Scan for the cell matching the given text and deliver its (X, Y) coordinate at center. 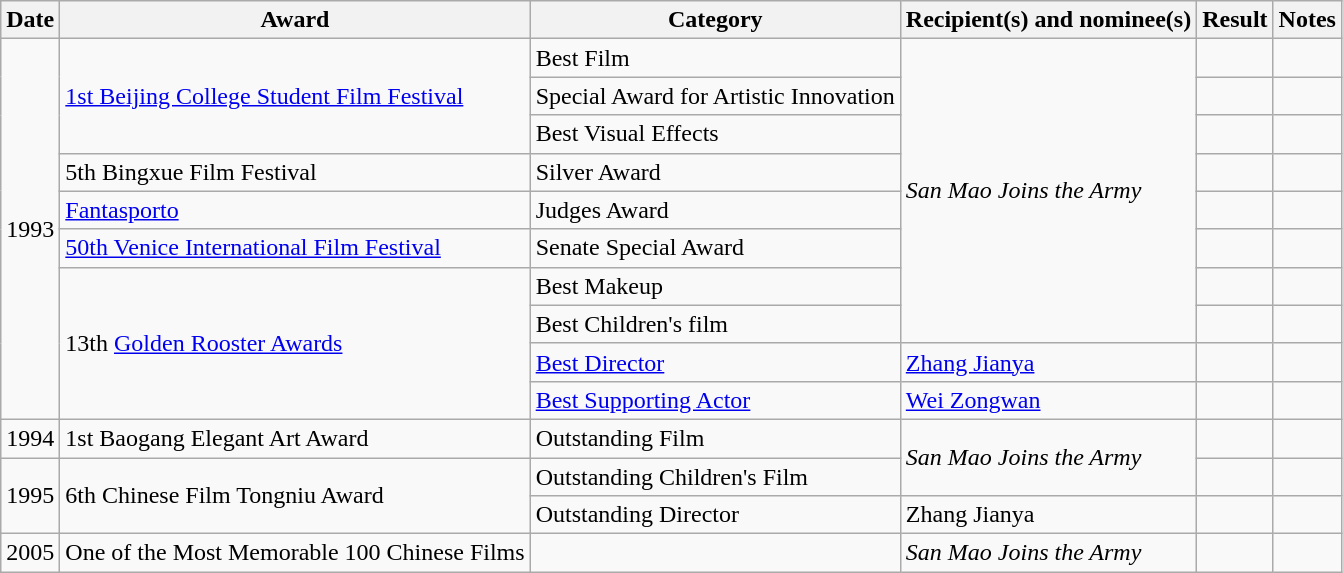
Outstanding Children's Film (715, 477)
1994 (30, 438)
Outstanding Director (715, 515)
Date (30, 20)
50th Venice International Film Festival (295, 248)
Judges Award (715, 210)
1993 (30, 230)
1995 (30, 496)
6th Chinese Film Tongniu Award (295, 496)
Best Makeup (715, 286)
1st Baogang Elegant Art Award (295, 438)
Best Supporting Actor (715, 400)
One of the Most Memorable 100 Chinese Films (295, 553)
Best Film (715, 58)
Wei Zongwan (1048, 400)
5th Bingxue Film Festival (295, 172)
Outstanding Film (715, 438)
13th Golden Rooster Awards (295, 343)
Senate Special Award (715, 248)
Best Children's film (715, 324)
Silver Award (715, 172)
Award (295, 20)
Notes (1307, 20)
Best Visual Effects (715, 134)
Recipient(s) and nominee(s) (1048, 20)
1st Beijing College Student Film Festival (295, 96)
Fantasporto (295, 210)
Result (1235, 20)
2005 (30, 553)
Special Award for Artistic Innovation (715, 96)
Category (715, 20)
Best Director (715, 362)
